From the cell containing the given text, extract its center point as [X, Y] coordinate. 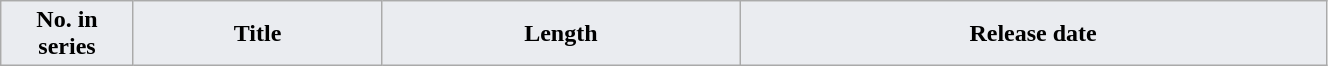
Title [258, 34]
No. in series [68, 34]
Release date [1034, 34]
Length [561, 34]
